Locate the cell with the specified text and output its (X, Y) center coordinate. 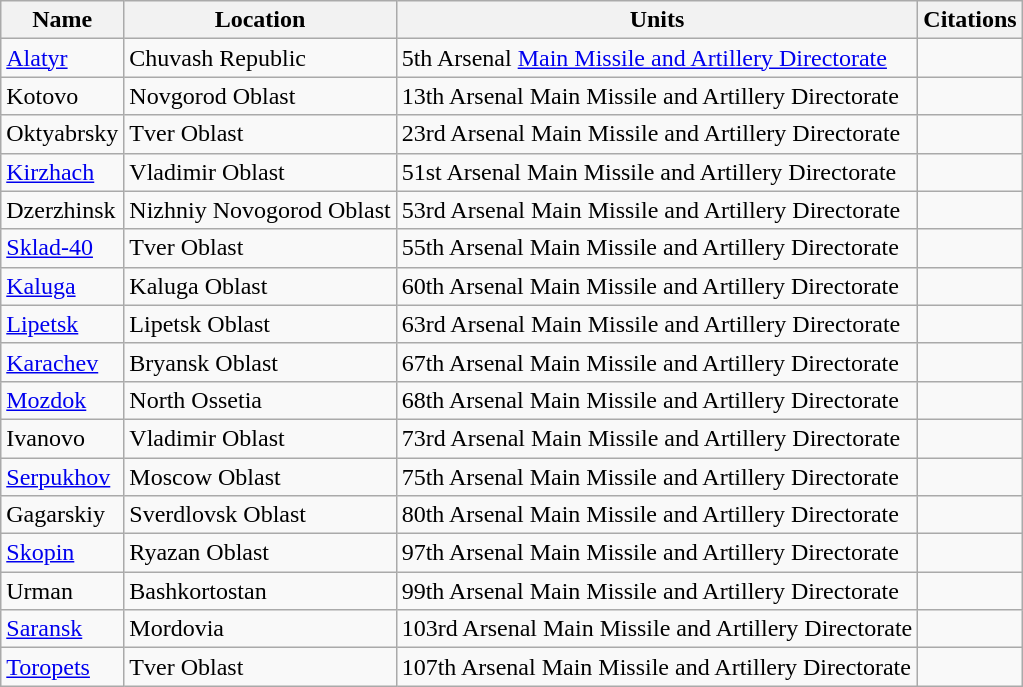
Kaluga Oblast (260, 286)
67th Arsenal Main Missile and Artillery Directorate (657, 362)
Bashkortostan (260, 591)
73rd Arsenal Main Missile and Artillery Directorate (657, 438)
Lipetsk Oblast (260, 324)
Gagarskiy (62, 515)
Bryansk Oblast (260, 362)
Mozdok (62, 400)
Dzerzhinsk (62, 210)
75th Arsenal Main Missile and Artillery Directorate (657, 477)
51st Arsenal Main Missile and Artillery Directorate (657, 172)
Skopin (62, 553)
Mordovia (260, 629)
Citations (970, 20)
Serpukhov (62, 477)
5th Arsenal Main Missile and Artillery Directorate (657, 58)
53rd Arsenal Main Missile and Artillery Directorate (657, 210)
Saransk (62, 629)
Chuvash Republic (260, 58)
Units (657, 20)
Location (260, 20)
Oktyabrsky (62, 134)
Nizhniy Novogorod Oblast (260, 210)
North Ossetia (260, 400)
Alatyr (62, 58)
60th Arsenal Main Missile and Artillery Directorate (657, 286)
13th Arsenal Main Missile and Artillery Directorate (657, 96)
Kaluga (62, 286)
Kirzhach (62, 172)
Name (62, 20)
103rd Arsenal Main Missile and Artillery Directorate (657, 629)
Ryazan Oblast (260, 553)
Karachev (62, 362)
107th Arsenal Main Missile and Artillery Directorate (657, 667)
Sverdlovsk Oblast (260, 515)
Ivanovo (62, 438)
Kotovo (62, 96)
63rd Arsenal Main Missile and Artillery Directorate (657, 324)
80th Arsenal Main Missile and Artillery Directorate (657, 515)
99th Arsenal Main Missile and Artillery Directorate (657, 591)
55th Arsenal Main Missile and Artillery Directorate (657, 248)
Lipetsk (62, 324)
68th Arsenal Main Missile and Artillery Directorate (657, 400)
Toropets (62, 667)
Sklad-40 (62, 248)
Novgorod Oblast (260, 96)
Moscow Oblast (260, 477)
97th Arsenal Main Missile and Artillery Directorate (657, 553)
23rd Arsenal Main Missile and Artillery Directorate (657, 134)
Urman (62, 591)
